Search for the cell housing the specified text and yield its (X, Y) center coordinate. 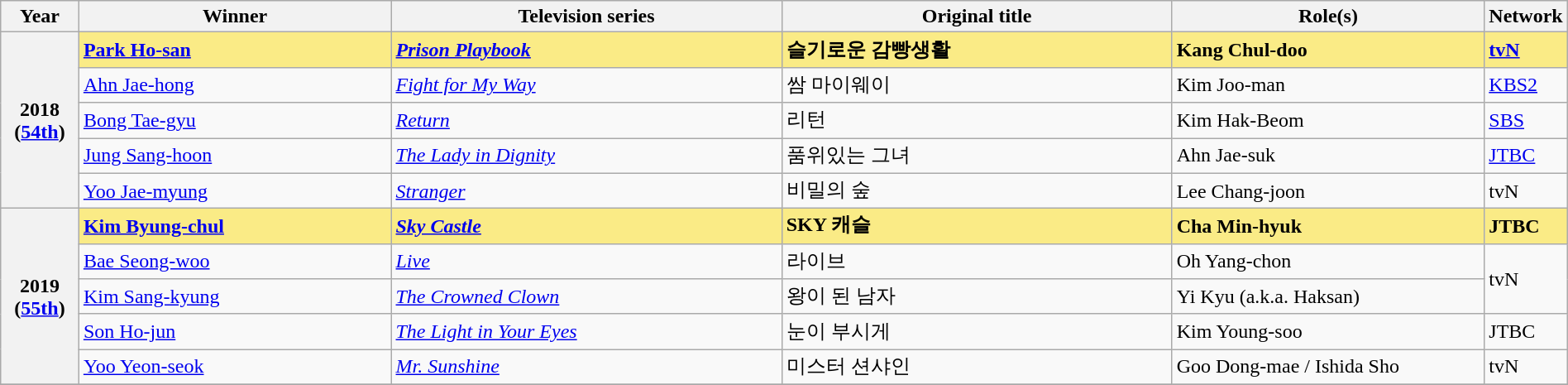
눈이 부시게 (977, 331)
Kim Sang-kyung (235, 296)
Winner (235, 17)
2018(54th) (40, 121)
Oh Yang-chon (1328, 262)
리턴 (977, 121)
Kim Young-soo (1328, 331)
Network (1526, 17)
The Crowned Clown (586, 296)
Television series (586, 17)
라이브 (977, 262)
Stranger (586, 190)
SBS (1526, 121)
Original title (977, 17)
Sky Castle (586, 227)
Kim Hak-Beom (1328, 121)
Jung Sang-hoon (235, 156)
Prison Playbook (586, 50)
품위있는 그녀 (977, 156)
The Light in Your Eyes (586, 331)
Return (586, 121)
Mr. Sunshine (586, 368)
Kang Chul-doo (1328, 50)
2019(55th) (40, 296)
Yoo Yeon-seok (235, 368)
Son Ho-jun (235, 331)
슬기로운 감빵생활 (977, 50)
쌈 마이웨이 (977, 84)
Role(s) (1328, 17)
왕이 된 남자 (977, 296)
Yi Kyu (a.k.a. Haksan) (1328, 296)
Year (40, 17)
Ahn Jae-hong (235, 84)
비밀의 숲 (977, 190)
SKY 캐슬 (977, 227)
Live (586, 262)
Ahn Jae-suk (1328, 156)
Goo Dong-mae / Ishida Sho (1328, 368)
KBS2 (1526, 84)
미스터 션샤인 (977, 368)
Bae Seong-woo (235, 262)
The Lady in Dignity (586, 156)
Fight for My Way (586, 84)
Yoo Jae-myung (235, 190)
Kim Byung-chul (235, 227)
Park Ho-san (235, 50)
Lee Chang-joon (1328, 190)
Kim Joo-man (1328, 84)
Cha Min-hyuk (1328, 227)
Bong Tae-gyu (235, 121)
